Output the (X, Y) coordinate of the center of the cell containing the given text.  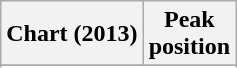
Chart (2013) (72, 34)
Peak position (189, 34)
